From the cell containing the given text, extract its center point as (x, y) coordinate. 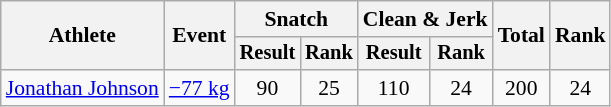
90 (268, 88)
−77 kg (200, 88)
Total (522, 36)
25 (329, 88)
Clean & Jerk (426, 19)
200 (522, 88)
Athlete (82, 36)
110 (394, 88)
Jonathan Johnson (82, 88)
Event (200, 36)
Snatch (296, 19)
